Provide the (x, y) coordinate of the cell's center where the given text is located.  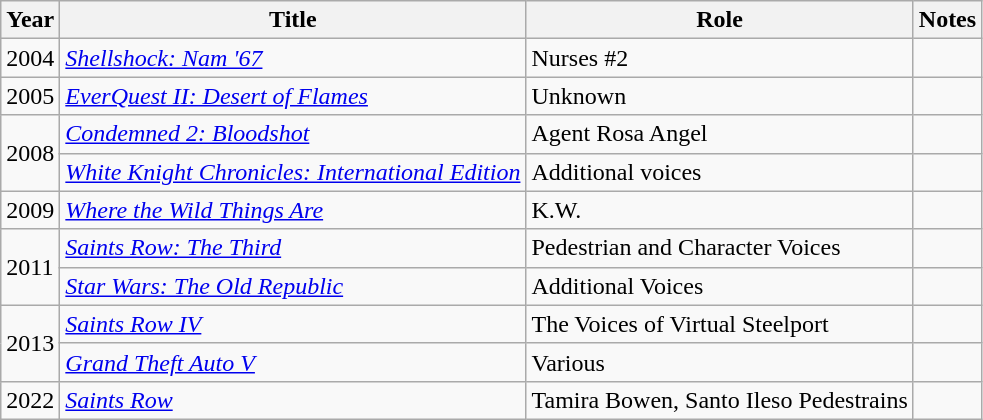
Notes (947, 20)
Shellshock: Nam '67 (293, 58)
2005 (30, 96)
2013 (30, 343)
Condemned 2: Bloodshot (293, 134)
Tamira Bowen, Santo Ileso Pedestrains (720, 400)
Title (293, 20)
White Knight Chronicles: International Edition (293, 172)
Year (30, 20)
2004 (30, 58)
Additional voices (720, 172)
Pedestrian and Character Voices (720, 248)
EverQuest II: Desert of Flames (293, 96)
Where the Wild Things Are (293, 210)
2011 (30, 267)
Agent Rosa Angel (720, 134)
Unknown (720, 96)
Nurses #2 (720, 58)
Saints Row IV (293, 324)
Saints Row: The Third (293, 248)
K.W. (720, 210)
The Voices of Virtual Steelport (720, 324)
2008 (30, 153)
2022 (30, 400)
Role (720, 20)
2009 (30, 210)
Star Wars: The Old Republic (293, 286)
Grand Theft Auto V (293, 362)
Saints Row (293, 400)
Various (720, 362)
Additional Voices (720, 286)
